Determine the (X, Y) coordinate at the center of the cell enclosing the given text.  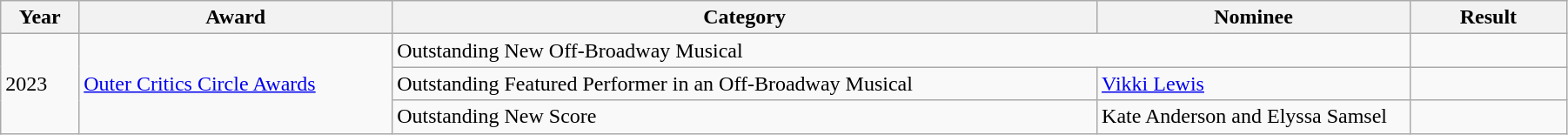
Kate Anderson and Elyssa Samsel (1254, 117)
Outstanding Featured Performer in an Off-Broadway Musical (745, 84)
Category (745, 17)
Award (236, 17)
Year (40, 17)
2023 (40, 84)
Result (1488, 17)
Outstanding New Score (745, 117)
Outstanding New Off-Broadway Musical (901, 51)
Outer Critics Circle Awards (236, 84)
Nominee (1254, 17)
Vikki Lewis (1254, 84)
